Identify which cell holds the provided text, then report its [x, y] central coordinate. 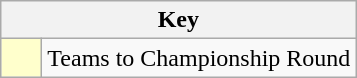
Teams to Championship Round [199, 58]
Key [178, 20]
